Detect which cell encompasses the target text, then output its [X, Y] center coordinate. 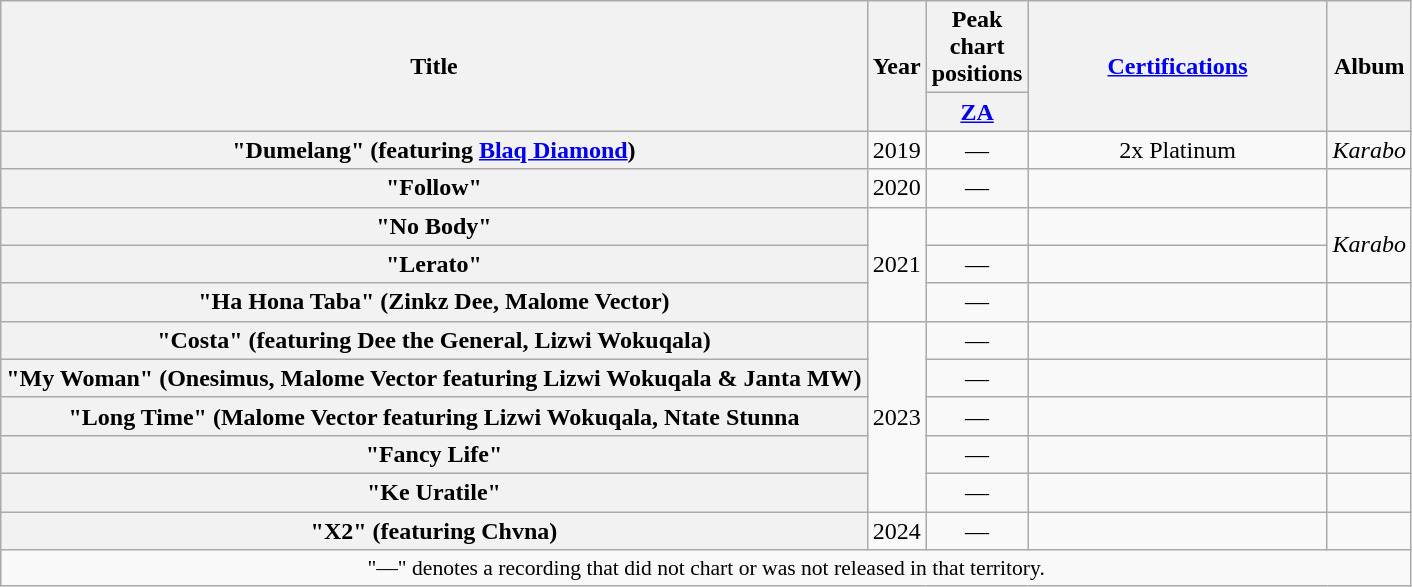
"X2" (featuring Chvna) [434, 531]
"Fancy Life" [434, 454]
2021 [896, 264]
"Follow" [434, 188]
2019 [896, 150]
Title [434, 66]
Certifications [1178, 66]
"Ke Uratile" [434, 492]
Year [896, 66]
Peak chart positions [977, 47]
2023 [896, 416]
"Dumelang" (featuring Blaq Diamond) [434, 150]
Album [1369, 66]
2x Platinum [1178, 150]
2020 [896, 188]
"Long Time" (Malome Vector featuring Lizwi Wokuqala, Ntate Stunna [434, 416]
"No Body" [434, 226]
ZA [977, 112]
"Ha Hona Taba" (Zinkz Dee, Malome Vector) [434, 302]
"—" denotes a recording that did not chart or was not released in that territory. [706, 568]
"Lerato" [434, 264]
2024 [896, 531]
"My Woman" (Onesimus, Malome Vector featuring Lizwi Wokuqala & Janta MW) [434, 378]
"Costa" (featuring Dee the General, Lizwi Wokuqala) [434, 340]
